Pinpoint the cell where the given text exists, returning its (x, y) midpoint coordinate. 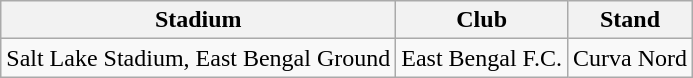
Club (482, 20)
Salt Lake Stadium, East Bengal Ground (198, 58)
Stadium (198, 20)
East Bengal F.C. (482, 58)
Curva Nord (630, 58)
Stand (630, 20)
